Locate the cell with the specified text and output its [x, y] center coordinate. 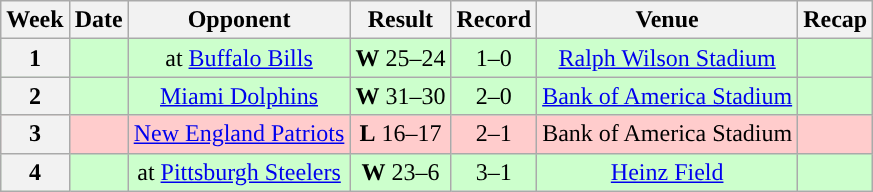
1 [35, 58]
2–1 [494, 134]
Week [35, 20]
W 31–30 [400, 96]
Ralph Wilson Stadium [668, 58]
2–0 [494, 96]
L 16–17 [400, 134]
Venue [668, 20]
Record [494, 20]
W 23–6 [400, 172]
3 [35, 134]
Date [98, 20]
New England Patriots [239, 134]
W 25–24 [400, 58]
1–0 [494, 58]
Opponent [239, 20]
at Pittsburgh Steelers [239, 172]
Recap [836, 20]
Heinz Field [668, 172]
3–1 [494, 172]
Miami Dolphins [239, 96]
Result [400, 20]
2 [35, 96]
4 [35, 172]
at Buffalo Bills [239, 58]
